Extract the (x, y) coordinate from the center of the cell holding the provided text.  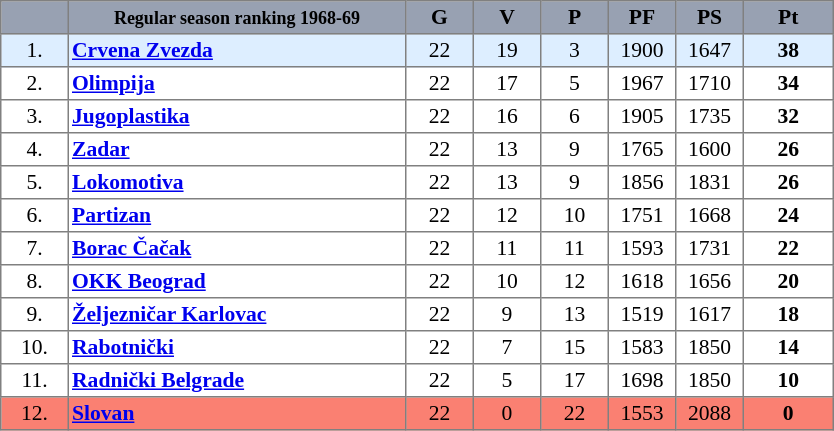
34 (788, 84)
1647 (710, 50)
14 (788, 348)
G (440, 18)
1765 (642, 150)
Olimpija (237, 84)
Željezničar Karlovac (237, 314)
1583 (642, 348)
1617 (710, 314)
PF (642, 18)
1593 (642, 248)
11. (35, 380)
1967 (642, 84)
5. (35, 182)
1751 (642, 216)
Lokomotiva (237, 182)
Partizan (237, 216)
1519 (642, 314)
1710 (710, 84)
9. (35, 314)
3. (35, 116)
15 (575, 348)
V (507, 18)
16 (507, 116)
38 (788, 50)
1618 (642, 282)
Borac Čačak (237, 248)
3 (575, 50)
32 (788, 116)
2. (35, 84)
19 (507, 50)
8. (35, 282)
6. (35, 216)
Zadar (237, 150)
1553 (642, 414)
7. (35, 248)
1600 (710, 150)
Rabotnički (237, 348)
Pt (788, 18)
24 (788, 216)
1698 (642, 380)
PS (710, 18)
Radnički Belgrade (237, 380)
20 (788, 282)
6 (575, 116)
1905 (642, 116)
OKK Beograd (237, 282)
1656 (710, 282)
12. (35, 414)
1831 (710, 182)
1731 (710, 248)
7 (507, 348)
18 (788, 314)
Regular season ranking 1968-69 (237, 18)
4. (35, 150)
1. (35, 50)
1856 (642, 182)
Crvena Zvezda (237, 50)
1735 (710, 116)
10. (35, 348)
Jugoplastika (237, 116)
P (575, 18)
1668 (710, 216)
1900 (642, 50)
Slovan (237, 414)
2088 (710, 414)
